Scan for the cell matching the given text and deliver its (x, y) coordinate at center. 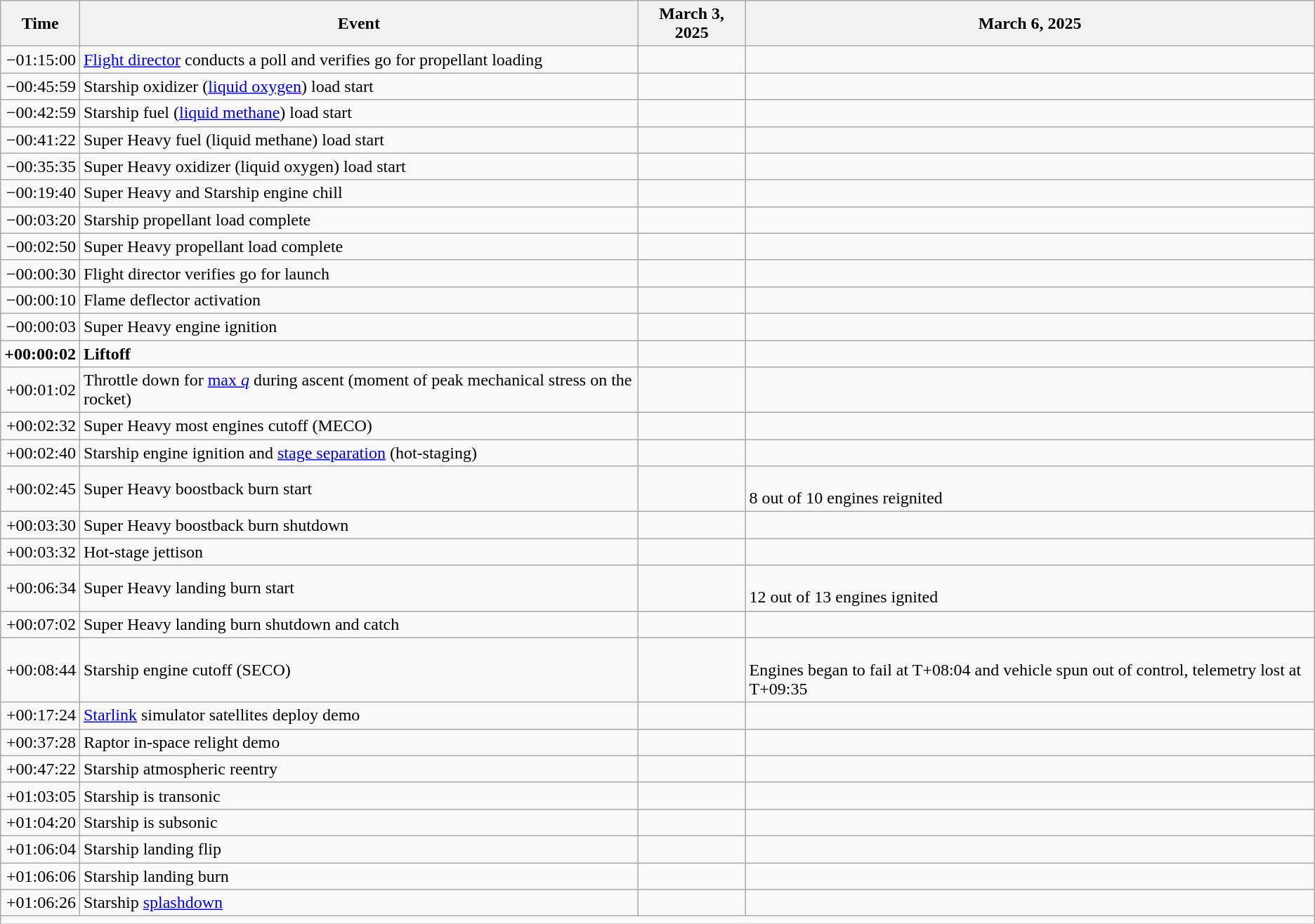
Time (41, 24)
Flame deflector activation (358, 300)
Raptor in-space relight demo (358, 742)
Starship splashdown (358, 903)
−00:00:03 (41, 326)
+00:03:32 (41, 552)
Flight director conducts a poll and verifies go for propellant loading (358, 60)
+00:07:02 (41, 624)
Starship landing burn (358, 876)
March 6, 2025 (1030, 24)
Super Heavy boostback burn start (358, 489)
Super Heavy most engines cutoff (MECO) (358, 426)
−00:03:20 (41, 220)
Super Heavy fuel (liquid methane) load start (358, 140)
+00:06:34 (41, 588)
+00:08:44 (41, 670)
Super Heavy engine ignition (358, 326)
−00:45:59 (41, 86)
+01:06:04 (41, 849)
Liftoff (358, 353)
−00:19:40 (41, 193)
+00:37:28 (41, 742)
12 out of 13 engines ignited (1030, 588)
+01:06:26 (41, 903)
+01:06:06 (41, 876)
Starship atmospheric reentry (358, 769)
−00:00:30 (41, 273)
−01:15:00 (41, 60)
Super Heavy landing burn start (358, 588)
Flight director verifies go for launch (358, 273)
+00:02:40 (41, 453)
Starlink simulator satellites deploy demo (358, 715)
8 out of 10 engines reignited (1030, 489)
Starship engine cutoff (SECO) (358, 670)
Throttle down for max q during ascent (moment of peak mechanical stress on the rocket) (358, 390)
March 3, 2025 (691, 24)
Super Heavy and Starship engine chill (358, 193)
Hot-stage jettison (358, 552)
+00:47:22 (41, 769)
Starship is transonic (358, 796)
−00:02:50 (41, 246)
Starship fuel (liquid methane) load start (358, 113)
Starship propellant load complete (358, 220)
+00:01:02 (41, 390)
Engines began to fail at T+08:04 and vehicle spun out of control, telemetry lost at T+09:35 (1030, 670)
+00:00:02 (41, 353)
Super Heavy boostback burn shutdown (358, 525)
Super Heavy oxidizer (liquid oxygen) load start (358, 166)
Super Heavy landing burn shutdown and catch (358, 624)
−00:41:22 (41, 140)
+00:03:30 (41, 525)
Starship landing flip (358, 849)
−00:42:59 (41, 113)
Starship is subsonic (358, 822)
+00:02:45 (41, 489)
+00:17:24 (41, 715)
Super Heavy propellant load complete (358, 246)
+01:03:05 (41, 796)
+01:04:20 (41, 822)
−00:00:10 (41, 300)
Starship engine ignition and stage separation (hot-staging) (358, 453)
+00:02:32 (41, 426)
Starship oxidizer (liquid oxygen) load start (358, 86)
Event (358, 24)
−00:35:35 (41, 166)
